For the text-containing cell, return its midpoint in (x, y) coordinate format. 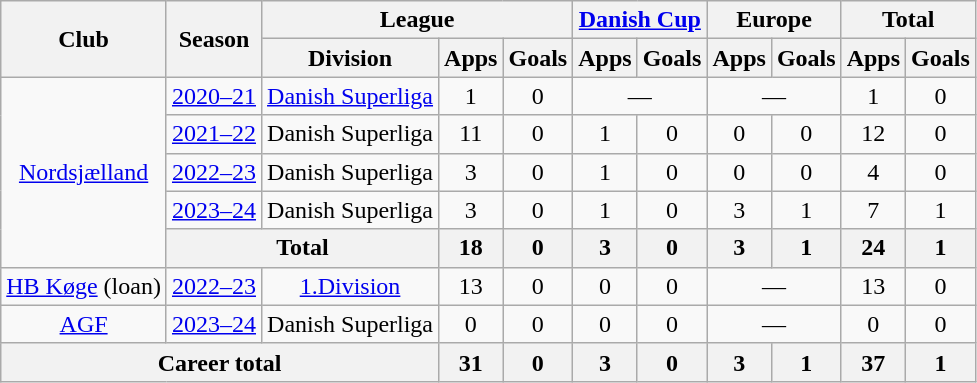
Career total (220, 362)
2020–21 (214, 96)
4 (873, 172)
37 (873, 362)
11 (471, 134)
2021–22 (214, 134)
Club (84, 39)
18 (471, 248)
Season (214, 39)
1.Division (350, 286)
Danish Cup (640, 20)
League (418, 20)
Europe (774, 20)
24 (873, 248)
12 (873, 134)
HB Køge (loan) (84, 286)
Nordsjælland (84, 172)
AGF (84, 324)
Division (350, 58)
7 (873, 210)
31 (471, 362)
